Find where the given text appears and provide that cell's center as [x, y] coordinate. 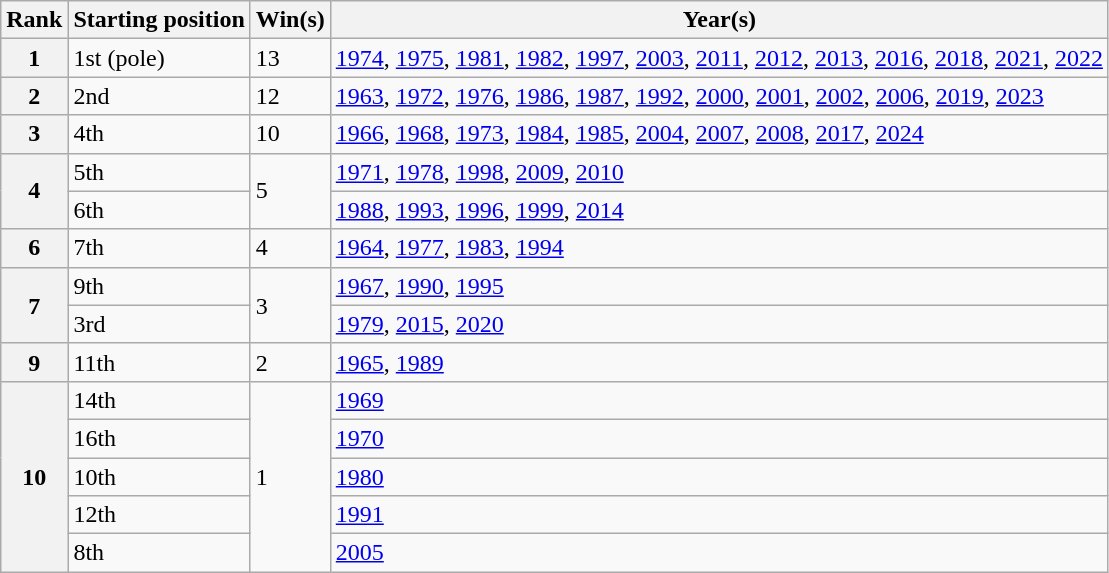
11th [159, 362]
1980 [719, 477]
7 [34, 305]
4th [159, 134]
3rd [159, 324]
1966, 1968, 1973, 1984, 1985, 2004, 2007, 2008, 2017, 2024 [719, 134]
1979, 2015, 2020 [719, 324]
13 [290, 58]
1967, 1990, 1995 [719, 286]
7th [159, 248]
16th [159, 438]
12 [290, 96]
9th [159, 286]
Win(s) [290, 20]
8th [159, 553]
1964, 1977, 1983, 1994 [719, 248]
1st (pole) [159, 58]
5th [159, 172]
5 [290, 191]
Starting position [159, 20]
Rank [34, 20]
1969 [719, 400]
6th [159, 210]
1971, 1978, 1998, 2009, 2010 [719, 172]
2nd [159, 96]
10th [159, 477]
9 [34, 362]
Year(s) [719, 20]
1965, 1989 [719, 362]
1970 [719, 438]
1963, 1972, 1976, 1986, 1987, 1992, 2000, 2001, 2002, 2006, 2019, 2023 [719, 96]
14th [159, 400]
12th [159, 515]
1974, 1975, 1981, 1982, 1997, 2003, 2011, 2012, 2013, 2016, 2018, 2021, 2022 [719, 58]
1991 [719, 515]
6 [34, 248]
2005 [719, 553]
1988, 1993, 1996, 1999, 2014 [719, 210]
